From the cell containing the given text, extract its center point as (X, Y) coordinate. 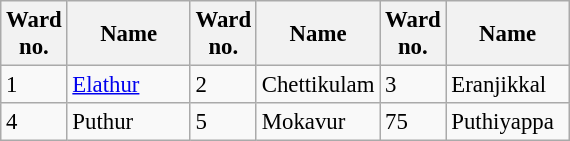
Elathur (128, 85)
Eranjikkal (508, 85)
4 (34, 122)
Mokavur (318, 122)
3 (413, 85)
Puthur (128, 122)
Puthiyappa (508, 122)
5 (223, 122)
2 (223, 85)
75 (413, 122)
Chettikulam (318, 85)
1 (34, 85)
